Locate the cell with the specified text and output its [X, Y] center coordinate. 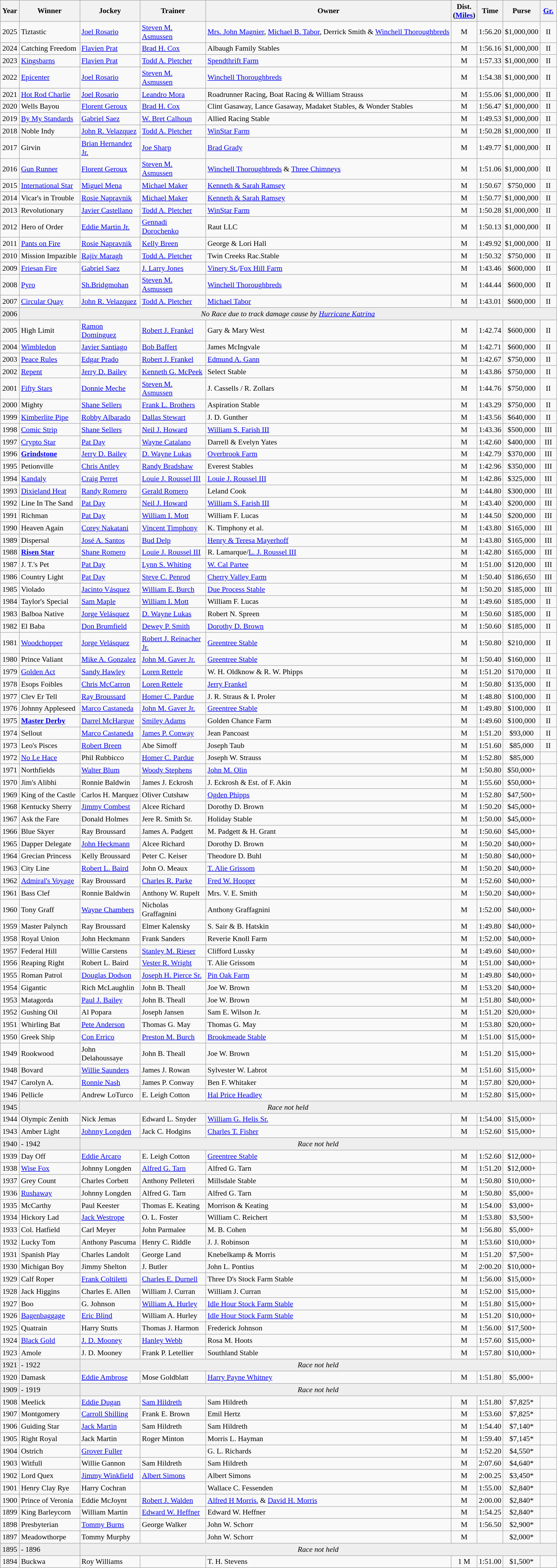
$210,000 [522, 643]
1903 [10, 1464]
Robert J. Reinacher Jr. [173, 643]
1944 [10, 1119]
Right Royal [50, 1439]
1:44.44 [490, 285]
Noble Indy [50, 131]
Cherry Valley Farm [329, 577]
1:49.77 [490, 148]
Richman [50, 516]
Sylvester W. Labrot [329, 1070]
2:00.00 [490, 1500]
George Walker [173, 1525]
Roman Patrol [50, 976]
1:43.29 [490, 405]
Nick Jemas [110, 1119]
Carolyn A. [50, 1083]
$370,000 [522, 454]
Grey Count [50, 1181]
1978 [10, 684]
Gennadi Dorochenko [173, 227]
Robert Breen [110, 746]
John O. Meaux [173, 869]
Joe Sharp [173, 148]
Southland Stable [329, 1353]
1955 [10, 976]
Morrison & Keating [329, 1206]
No Le Hace [50, 758]
- 1919 [50, 1390]
Master Palynch [50, 927]
1940 [10, 1144]
1:42.79 [490, 454]
1967 [10, 819]
1983 [10, 614]
Wise Fox [50, 1169]
Epicenter [50, 78]
Javier Castellano [110, 210]
Jacinto Vásquez [110, 589]
Ramon Domínguez [110, 330]
$160,000 [522, 660]
1:43.86 [490, 372]
Stanley M. Rieser [173, 951]
Esops Foibles [50, 684]
Jack Westrope [110, 1218]
Lord Quex [50, 1476]
Federal Hill [50, 951]
1894 [10, 1562]
1:43.36 [490, 430]
Northfields [50, 770]
Wallace C. Fessenden [329, 1488]
1895 [10, 1549]
Country Light [50, 577]
1904 [10, 1451]
Frank P. Letellier [173, 1353]
1971 [10, 770]
Mrs. John Magnier, Michael B. Tabor, Derrick Smith & Winchell Thoroughbreds [329, 32]
Hal Price Headley [329, 1095]
Wimbledon [50, 347]
Wayne Catalano [173, 442]
Taylor's Special [50, 602]
J. Butler [173, 1267]
2001 [10, 388]
Mose Goldblatt [173, 1378]
1:43.01 [490, 302]
Joseph Jansen [173, 1012]
Witfull [50, 1464]
$500,000 [522, 430]
1:50.67 [490, 186]
1935 [10, 1206]
Harry Cochran [110, 1488]
Smiley Adams [173, 721]
Golden Act [50, 672]
1:56.20 [490, 32]
James A. Padgett [173, 832]
Sam E. Wilson Jr. [329, 1012]
$640,000 [522, 418]
1991 [10, 516]
Charles T. Fisher [329, 1132]
Ask the Fare [50, 819]
$4,640* [522, 1464]
Comic Strip [50, 430]
1933 [10, 1230]
1:56.50 [490, 1525]
William E. Burch [173, 589]
1932 [10, 1242]
William C. Reichert [329, 1218]
James McIngvale [329, 347]
McCarthy [50, 1206]
1958 [10, 939]
1964 [10, 856]
Kelly Breen [173, 244]
Twin Creeks Rac.Stable [329, 256]
1969 [10, 795]
1957 [10, 951]
Tony Graff [50, 910]
2014 [10, 198]
Guiding Star [50, 1427]
Petionville [50, 467]
Sellout [50, 733]
James J. Eckrosh [173, 782]
Robert J. Walden [173, 1500]
Sam Maple [110, 602]
Vester R. Wright [173, 963]
High Limit [50, 330]
Randy Bradshaw [173, 467]
1:56.47 [490, 107]
Tommy Murphy [110, 1537]
Morris L. Hayman [329, 1439]
Buckwa [50, 1562]
1934 [10, 1218]
King Barleycorn [50, 1512]
No Race due to track damage cause by Hurricane Katrina [288, 314]
Kingsbarns [50, 61]
- 1942 [50, 1144]
Winchell Thoroughbreds & Three Chimneys [329, 169]
El Baba [50, 626]
Jack Higgins [50, 1291]
2010 [10, 256]
Owner [329, 11]
1986 [10, 577]
1975 [10, 721]
Select Stable [329, 372]
Willie Saunders [110, 1070]
Girvin [50, 148]
Bass Clef [50, 893]
1907 [10, 1414]
Corey Nakatani [110, 528]
Prince Valiant [50, 660]
Montgomery [50, 1414]
Bovard [50, 1070]
Charles E. Allen [110, 1291]
Revolutionary [50, 210]
1931 [10, 1255]
Tiztastic [50, 32]
Time [490, 11]
Grindstone [50, 454]
1945 [10, 1107]
Anthony Pascuma [110, 1242]
Darrel McHargue [110, 721]
Willie Carstens [110, 951]
Meelick [50, 1402]
Brookmeade Stable [329, 1037]
Darrell & Evelyn Yates [329, 442]
1:43.56 [490, 418]
1952 [10, 1012]
Clint Gasaway, Lance Gasaway, Madaket Stables, & Wonder Stables [329, 107]
Charles R. Parke [173, 881]
Henry & Teresa Mayerhoff [329, 540]
J. D. Gunther [329, 418]
1923 [10, 1353]
1:44.50 [490, 516]
Wells Bayou [50, 107]
Sandy Hawley [110, 672]
Phil Rubbicco [110, 758]
Miguel Mena [110, 186]
1:54.38 [490, 78]
Roy Williams [110, 1562]
Day Off [50, 1156]
$120,000 [522, 565]
2:07.60 [490, 1464]
Woodchopper [50, 643]
Alfred H Morris. & David H. Morris [329, 1500]
1:50.32 [490, 256]
1974 [10, 733]
1:42.74 [490, 330]
Chris Antley [110, 467]
1:51.06 [490, 169]
Purse [522, 11]
$4,550* [522, 1451]
Whirling Bat [50, 1025]
Sh.Bridgmohan [110, 285]
City Line [50, 869]
1993 [10, 491]
Due Process Stable [329, 589]
1921 [10, 1365]
1:55.00 [490, 1488]
2006 [10, 314]
Kenneth G. McPeek [173, 372]
William Martin [110, 1512]
Joseph H. Pierce Sr. [173, 976]
$170,000 [522, 672]
2021 [10, 94]
1979 [10, 672]
William G. Helis Sr. [329, 1119]
S. Sair & B. Hatskin [329, 927]
1996 [10, 454]
1946 [10, 1095]
Gun Runner [50, 169]
Eric Blind [110, 1316]
1956 [10, 963]
Rushaway [50, 1193]
Matagorda [50, 1000]
Bob Baffert [173, 347]
$135,000 [522, 684]
R. Lamarque/L. J. Roussel III [329, 552]
$2,000* [522, 1537]
Shane Romero [110, 552]
Lucky Tom [50, 1242]
Ben F. Whitaker [329, 1083]
G. L. Richards [329, 1451]
Grover Fuller [110, 1451]
M. Padgett & H. Grant [329, 832]
Friesan Fire [50, 268]
Charles Landolt [110, 1255]
Blue Skyer [50, 832]
$3,000+ [522, 1206]
Dapper Delegate [50, 844]
Frank Coltiletti [110, 1279]
1:42.96 [490, 467]
Roger Minton [173, 1439]
W. Cal Partee [329, 565]
Roadrunner Racing, Boat Racing & William Strauss [329, 94]
Col. Hatfield [50, 1230]
J. R. Straus & I. Proler [329, 697]
2012 [10, 227]
Thomas J. Harmon [173, 1328]
2022 [10, 78]
2017 [10, 148]
Edward L. Snyder [173, 1119]
1:48.80 [490, 697]
2009 [10, 268]
1:50.77 [490, 198]
José A. Santos [110, 540]
Dallas Stewart [173, 418]
2015 [10, 186]
1960 [10, 910]
Aspiration Stable [329, 405]
Vinery St./Fox Hill Farm [329, 268]
Don Brumfield [110, 626]
Frank Sanders [173, 939]
Damask [50, 1378]
Frank L. Brothers [173, 405]
1959 [10, 927]
2:00.20 [490, 1267]
1924 [10, 1341]
Clev Er Tell [50, 697]
1951 [10, 1025]
Hero of Order [50, 227]
Year [10, 11]
1:53.20 [490, 988]
1902 [10, 1476]
$400,000 [522, 442]
Paul J. Bailey [110, 1000]
Repent [50, 372]
Gr. [548, 11]
Carlos H. Marquez [110, 795]
1953 [10, 1000]
Fred W. Hooper [329, 881]
Donald Holmes [110, 819]
Bagenbaggage [50, 1316]
J. Eckrosh & Est. of F. Akin [329, 782]
1:55.06 [490, 94]
Brad Grady [329, 148]
Overbrook Farm [329, 454]
$3,500+ [522, 1218]
1:44.80 [490, 491]
1909 [10, 1390]
Hanley Webb [173, 1341]
Presbyterian [50, 1525]
Mike A. Gonzalez [110, 660]
Vicar's in Trouble [50, 198]
1976 [10, 709]
Peter C. Keiser [173, 856]
Jim's Alibhi [50, 782]
1:56.80 [490, 1230]
1:54.40 [490, 1427]
Paul Keester [110, 1206]
1929 [10, 1279]
1948 [10, 1070]
Brian Hernandez Jr. [110, 148]
Randy Romero [110, 491]
2024 [10, 49]
1968 [10, 807]
T. H. Stevens [329, 1562]
$2,900* [522, 1525]
Nicholas Graffagnini [173, 910]
Wayne Chambers [110, 910]
Eddie Martin Jr. [110, 227]
Kentucky Sherry [50, 807]
Preston M. Burch [173, 1037]
$350,000 [522, 467]
Lynn S. Whiting [173, 565]
Javier Santiago [110, 347]
$47,500+ [522, 795]
By My Standards [50, 119]
2013 [10, 210]
Prince of Veronia [50, 1500]
Anthony W. Rupelt [173, 893]
1:54.25 [490, 1512]
1989 [10, 540]
Mrs. V. E. Smith [329, 893]
Reaping Right [50, 963]
Edgar Prado [110, 360]
Mighty [50, 405]
1899 [10, 1512]
Circular Quay [50, 302]
1962 [10, 881]
Calf Roper [50, 1279]
1977 [10, 697]
1:57.60 [490, 1341]
Al Popara [110, 1012]
K. Timphony et al. [329, 528]
Frank E. Brown [173, 1414]
Reverie Knoll Farm [329, 939]
M. B. Cohen [329, 1230]
2023 [10, 61]
Violado [50, 589]
Dist. (Miles) [464, 11]
Clifford Lussky [329, 951]
Rich McLaughlin [110, 988]
1992 [10, 503]
2003 [10, 360]
1:42.86 [490, 479]
2025 [10, 32]
$7,500+ [522, 1255]
Olympic Zenith [50, 1119]
2019 [10, 119]
1994 [10, 479]
Douglas Dodson [110, 976]
Three D's Stock Farm Stable [329, 1279]
$300,000 [522, 491]
2007 [10, 302]
John L. Pontius [329, 1267]
Meadowthorpe [50, 1537]
1900 [10, 1500]
Eddie Arcaro [110, 1156]
King of the Castle [50, 795]
Kimberlite Pipe [50, 418]
1938 [10, 1169]
1954 [10, 988]
Ronnie Nash [110, 1083]
Amole [50, 1353]
Robby Albarado [110, 418]
Edmund A. Gann [329, 360]
Pyro [50, 285]
1961 [10, 893]
1:42.80 [490, 552]
Bud Delp [173, 540]
Jimmy Winkfield [110, 1476]
Admiral's Voyage [50, 881]
John M. Olin [329, 770]
Raut LLC [329, 227]
Harry Payne Whitney [329, 1378]
1930 [10, 1267]
Walter Blum [110, 770]
Boo [50, 1304]
Gushing Oil [50, 1012]
1949 [10, 1054]
Eddie Ambrose [110, 1378]
Carroll Shilling [110, 1414]
Chris McCarron [110, 684]
Royal Union [50, 939]
1937 [10, 1181]
1:52.20 [490, 1451]
Joseph W. Strauss [329, 758]
Crypto Star [50, 442]
Jerry Frankel [329, 684]
Quatrain [50, 1328]
J. Cassells / R. Zollars [329, 388]
J. T.'s Pet [50, 565]
International Star [50, 186]
1:43.40 [490, 503]
1:49.92 [490, 244]
Michael Tabor [329, 302]
Gerald Romero [173, 491]
John Parmalee [173, 1230]
2000 [10, 405]
1965 [10, 844]
George Land [173, 1255]
1898 [10, 1525]
Elmer Kalensky [173, 927]
Eddie Dugan [110, 1402]
2:00.25 [490, 1476]
1982 [10, 626]
Jimmy Shelton [110, 1267]
Woody Stephens [173, 770]
O. L. Foster [173, 1218]
1905 [10, 1439]
1906 [10, 1427]
Johnny Appleseed [50, 709]
$325,000 [522, 479]
Hot Rod Charlie [50, 94]
1995 [10, 467]
J. J. Robinson [329, 1242]
Pellicle [50, 1095]
1936 [10, 1193]
Henry C. Riddle [173, 1242]
Allied Racing Stable [329, 119]
1973 [10, 746]
$1,500* [522, 1562]
1:42.67 [490, 360]
Ogden Phipps [329, 795]
Winner [50, 11]
Greek Ship [50, 1037]
1897 [10, 1537]
2018 [10, 131]
1947 [10, 1083]
- 1922 [50, 1365]
J. Larry Jones [173, 268]
Craig Perret [110, 479]
1:50.00 [490, 819]
1972 [10, 758]
$17,500+ [522, 1328]
Trainer [173, 11]
1985 [10, 589]
1:57.33 [490, 61]
Anthony Pelleteri [173, 1181]
1988 [10, 552]
Charles E. Durnell [173, 1279]
Black Gold [50, 1341]
2020 [10, 107]
Master Derby [50, 721]
1928 [10, 1291]
G. Johnson [110, 1304]
Millsdale Stable [329, 1181]
Henry Clay Rye [50, 1488]
1997 [10, 442]
Catching Freedom [50, 49]
Jack C. Hodgins [173, 1132]
Con Errico [110, 1037]
Ostrich [50, 1451]
Donnie Meche [110, 388]
Spendthrift Farm [329, 61]
1966 [10, 832]
Amber Light [50, 1132]
Pin Oak Farm [329, 976]
1:49.53 [490, 119]
1:43.46 [490, 268]
Hickory Lad [50, 1218]
Eddie McJoynt [110, 1500]
1901 [10, 1488]
Everest Stables [329, 467]
Grecian Princess [50, 856]
Fifty Stars [50, 388]
Michigan Boy [50, 1267]
$7,145* [522, 1439]
1:59.40 [490, 1439]
$186,650 [522, 577]
Albaugh Family Stables [329, 49]
Rosa M. Hoots [329, 1341]
1908 [10, 1402]
1999 [10, 418]
Willie Gannon [110, 1464]
1950 [10, 1037]
Peace Rules [50, 360]
Jimmy Combest [110, 807]
1:50.13 [490, 227]
2004 [10, 347]
Holiday Stable [329, 819]
1:42.71 [490, 347]
Dispersal [50, 540]
1943 [10, 1132]
Dixieland Heat [50, 491]
John Delahoussaye [110, 1054]
Rajiv Maragh [110, 256]
Charles Corbett [110, 1181]
Gigantic [50, 988]
Frederick Johnson [329, 1328]
1:44.76 [490, 388]
Dewey P. Smith [173, 626]
Leandro Mora [173, 94]
Pants on Fire [50, 244]
Knebelkamp & Morris [329, 1255]
Vincent Timphony [173, 528]
Tommy Burns [110, 1525]
Rookwood [50, 1054]
Oliver Cutshaw [173, 795]
Harry Stutts [110, 1328]
1998 [10, 430]
2008 [10, 285]
2011 [10, 244]
Thomas E. Keating [173, 1206]
Andrew LoTurco [110, 1095]
Theodore D. Buhl [329, 856]
$3,450* [522, 1476]
2005 [10, 330]
James J. Rowan [173, 1070]
Leo's Pisces [50, 746]
Abe Simoff [173, 746]
Spanish Play [50, 1255]
1925 [10, 1328]
1939 [10, 1156]
1926 [10, 1316]
Jean Pancoast [329, 733]
1:55.60 [490, 782]
$93,000 [522, 733]
1970 [10, 782]
W. H. Oldknow & R. W. Phipps [329, 672]
Leland Cook [329, 491]
1963 [10, 869]
Steve C. Penrod [173, 577]
Balboa Native [50, 614]
W. Bret Calhoun [173, 119]
Risen Star [50, 552]
Kandaly [50, 479]
1981 [10, 643]
Gary & Mary West [329, 330]
1 M [464, 1562]
Kelly Broussard [110, 856]
$7,140* [522, 1427]
1:42.60 [490, 442]
2016 [10, 169]
George & Lori Hall [329, 244]
Pete Anderson [110, 1025]
- 1896 [50, 1549]
Carl Meyer [110, 1230]
Jere R. Smith Sr. [173, 819]
Heaven Again [50, 528]
1927 [10, 1304]
Robert N. Spreen [329, 614]
Mission Impazible [50, 256]
1920 [10, 1378]
Anthony Graffagnini [329, 910]
2002 [10, 372]
Golden Chance Farm [329, 721]
1990 [10, 528]
1987 [10, 565]
Jockey [110, 11]
Emil Hertz [329, 1414]
Line In The Sand [50, 503]
1980 [10, 660]
1:56.16 [490, 49]
1984 [10, 602]
Joseph Taub [329, 746]
